From the cell containing the given text, extract its center point as (x, y) coordinate. 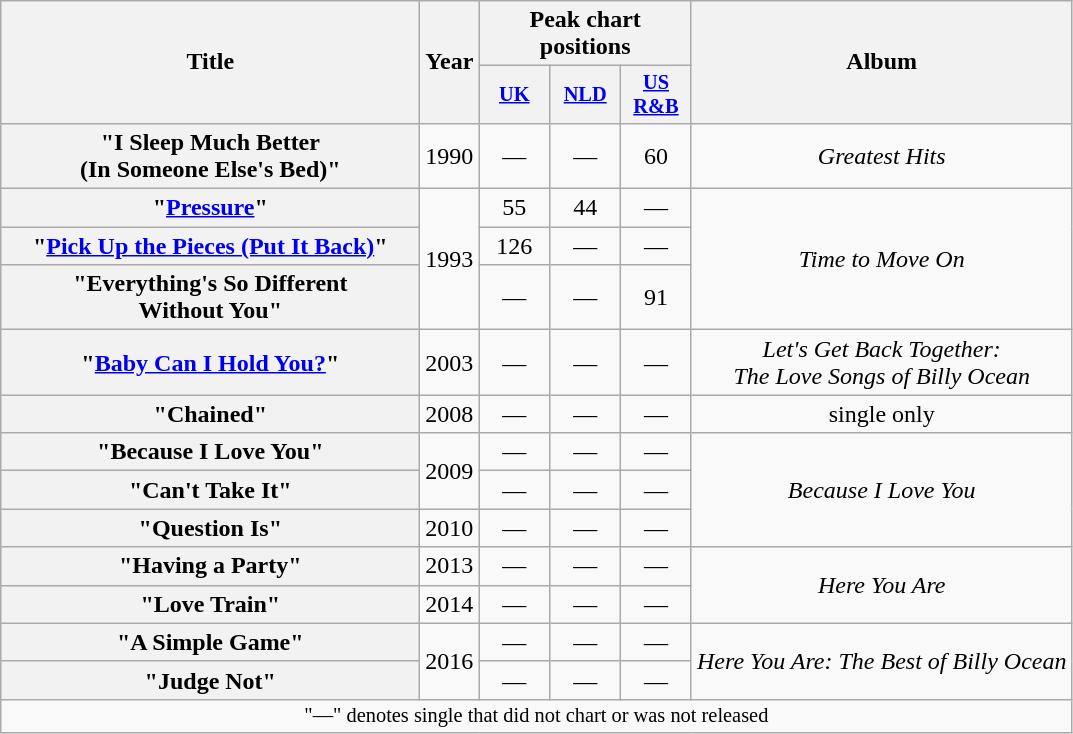
2013 (450, 566)
Greatest Hits (882, 156)
1990 (450, 156)
91 (656, 298)
Time to Move On (882, 260)
Let's Get Back Together: The Love Songs of Billy Ocean (882, 362)
"Having a Party" (210, 566)
"Love Train" (210, 604)
USR&B (656, 95)
60 (656, 156)
2008 (450, 414)
Here You Are: The Best of Billy Ocean (882, 661)
Year (450, 62)
"Baby Can I Hold You?" (210, 362)
"Pick Up the Pieces (Put It Back)" (210, 246)
Because I Love You (882, 490)
2009 (450, 471)
"Can't Take It" (210, 490)
44 (586, 208)
"Because I Love You" (210, 452)
2016 (450, 661)
Title (210, 62)
"Question Is" (210, 528)
"Pressure" (210, 208)
"Chained" (210, 414)
126 (514, 246)
2010 (450, 528)
Peak chart positions (586, 34)
1993 (450, 260)
"I Sleep Much Better (In Someone Else's Bed)" (210, 156)
"Everything's So Different Without You" (210, 298)
"—" denotes single that did not chart or was not released (536, 716)
"A Simple Game" (210, 642)
Here You Are (882, 585)
NLD (586, 95)
"Judge Not" (210, 680)
55 (514, 208)
Album (882, 62)
2003 (450, 362)
2014 (450, 604)
single only (882, 414)
UK (514, 95)
